Search for the cell housing the specified text and yield its [x, y] center coordinate. 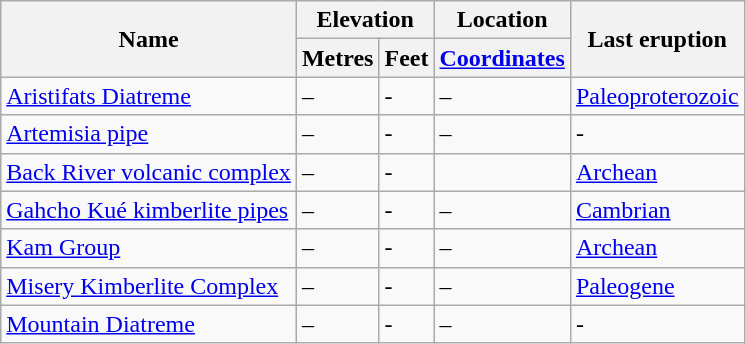
Cambrian [657, 210]
Location [502, 20]
Coordinates [502, 58]
Last eruption [657, 39]
Misery Kimberlite Complex [149, 286]
Elevation [365, 20]
Paleogene [657, 286]
Kam Group [149, 248]
Gahcho Kué kimberlite pipes [149, 210]
Feet [406, 58]
Artemisia pipe [149, 134]
Back River volcanic complex [149, 172]
Metres [338, 58]
Name [149, 39]
Mountain Diatreme [149, 324]
Paleoproterozoic [657, 96]
Aristifats Diatreme [149, 96]
